Scan for the cell matching the given text and deliver its [x, y] coordinate at center. 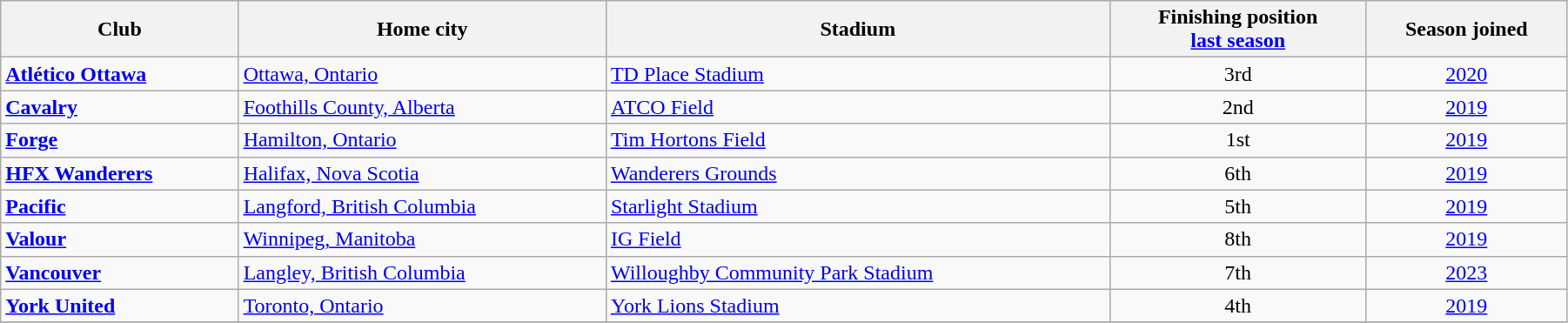
Toronto, Ontario [422, 306]
Finishing positionlast season [1237, 30]
Stadium [858, 30]
HFX Wanderers [120, 173]
Atlético Ottawa [120, 74]
Wanderers Grounds [858, 173]
Ottawa, Ontario [422, 74]
Home city [422, 30]
1st [1237, 140]
Langley, British Columbia [422, 273]
Pacific [120, 206]
Tim Hortons Field [858, 140]
Willoughby Community Park Stadium [858, 273]
8th [1237, 239]
Winnipeg, Manitoba [422, 239]
ATCO Field [858, 107]
IG Field [858, 239]
Starlight Stadium [858, 206]
2020 [1466, 74]
2nd [1237, 107]
3rd [1237, 74]
York United [120, 306]
Halifax, Nova Scotia [422, 173]
Hamilton, Ontario [422, 140]
Forge [120, 140]
2023 [1466, 273]
4th [1237, 306]
TD Place Stadium [858, 74]
5th [1237, 206]
Vancouver [120, 273]
Langford, British Columbia [422, 206]
Season joined [1466, 30]
Foothills County, Alberta [422, 107]
Club [120, 30]
7th [1237, 273]
Cavalry [120, 107]
6th [1237, 173]
York Lions Stadium [858, 306]
Valour [120, 239]
